Find where the given text appears and provide that cell's center as (x, y) coordinate. 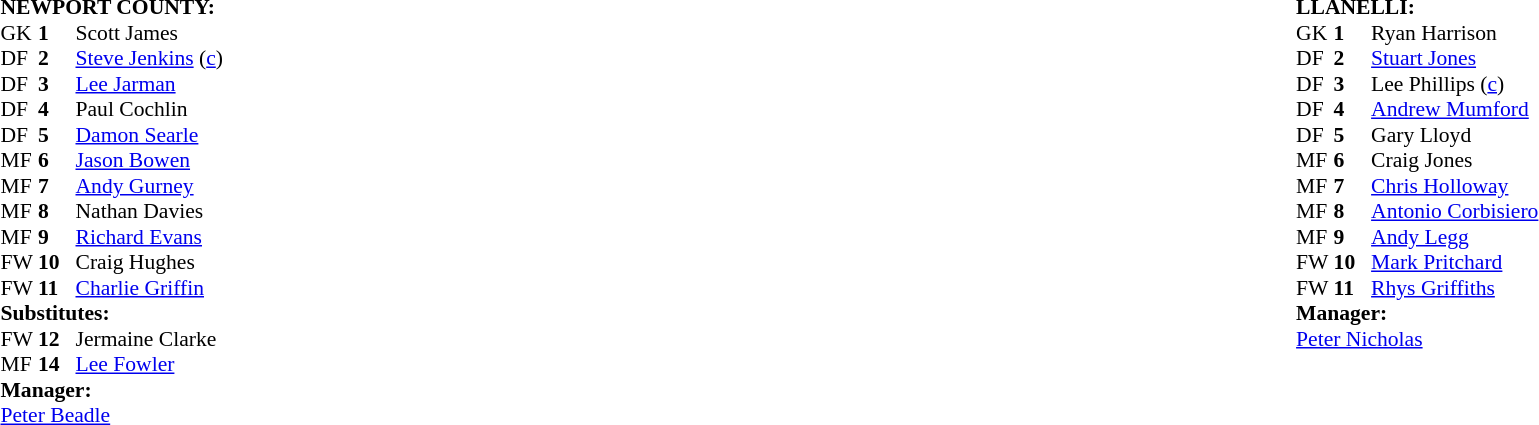
Jermaine Clarke (150, 339)
Antonio Corbisiero (1454, 211)
14 (57, 365)
Paul Cochlin (150, 109)
Charlie Griffin (150, 288)
Lee Jarman (150, 84)
12 (57, 339)
Andy Legg (1454, 237)
Nathan Davies (150, 211)
Craig Jones (1454, 161)
Substitutes: (111, 313)
Richard Evans (150, 237)
Damon Searle (150, 135)
Andrew Mumford (1454, 109)
Stuart Jones (1454, 59)
Lee Fowler (150, 365)
Jason Bowen (150, 161)
Ryan Harrison (1454, 33)
Steve Jenkins (c) (150, 59)
Lee Phillips (c) (1454, 84)
Craig Hughes (150, 263)
Peter Nicholas (1417, 339)
Chris Holloway (1454, 186)
Rhys Griffiths (1454, 288)
Scott James (150, 33)
Mark Pritchard (1454, 263)
Gary Lloyd (1454, 135)
Andy Gurney (150, 186)
